Output the [x, y] coordinate of the center of the cell containing the given text.  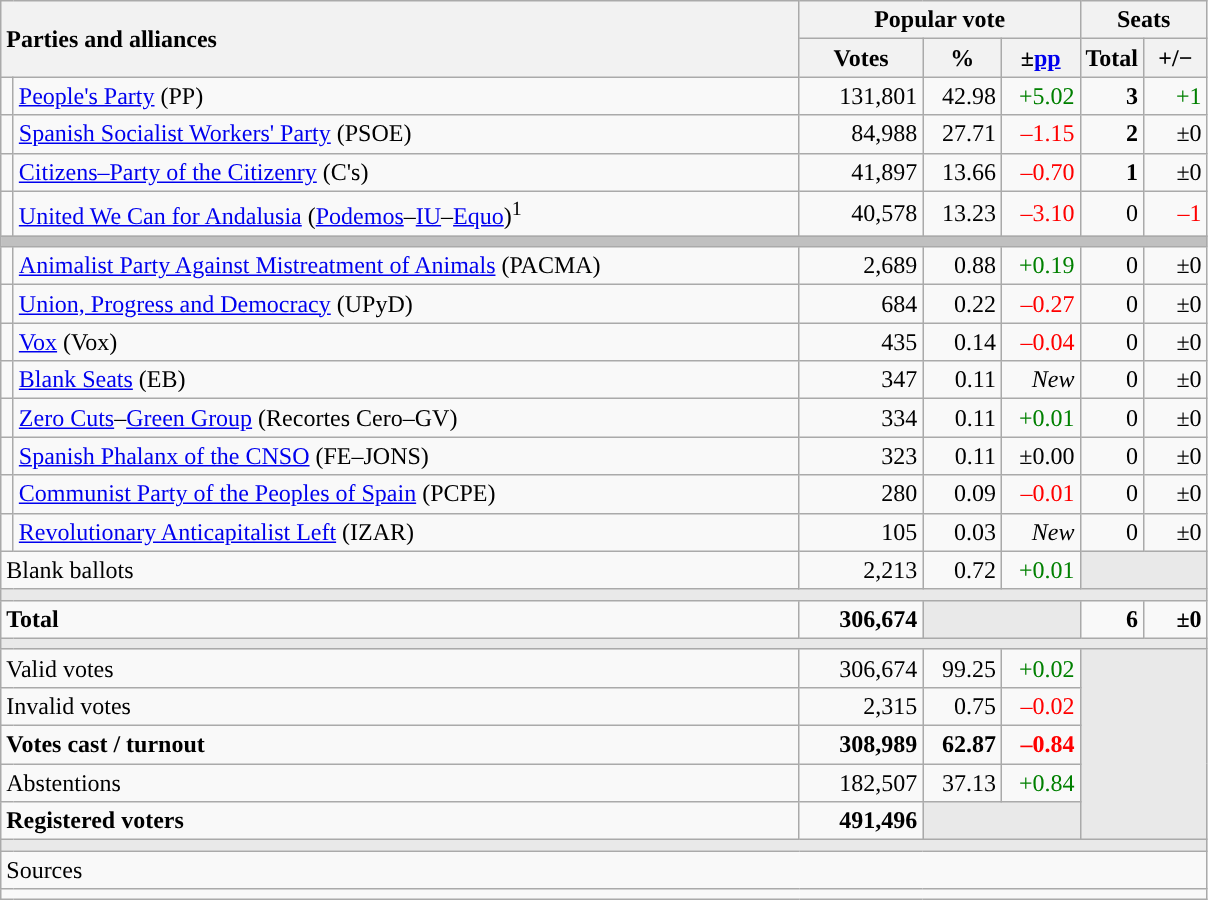
Valid votes [400, 668]
–0.01 [1040, 494]
Registered voters [400, 821]
334 [861, 418]
308,989 [861, 745]
±0.00 [1040, 456]
Blank Seats (EB) [406, 380]
–0.04 [1040, 342]
Spanish Phalanx of the CNSO (FE–JONS) [406, 456]
491,496 [861, 821]
40,578 [861, 214]
42.98 [962, 96]
0.03 [962, 532]
–0.02 [1040, 706]
2,315 [861, 706]
Votes cast / turnout [400, 745]
0.88 [962, 266]
13.66 [962, 172]
Zero Cuts–Green Group (Recortes Cero–GV) [406, 418]
Union, Progress and Democracy (UPyD) [406, 304]
+0.84 [1040, 783]
Votes [861, 58]
Spanish Socialist Workers' Party (PSOE) [406, 134]
0.75 [962, 706]
2,689 [861, 266]
Citizens–Party of the Citizenry (C's) [406, 172]
+0.02 [1040, 668]
+/− [1176, 58]
–0.84 [1040, 745]
62.87 [962, 745]
182,507 [861, 783]
–1 [1176, 214]
37.13 [962, 783]
+0.19 [1040, 266]
+5.02 [1040, 96]
+1 [1176, 96]
435 [861, 342]
United We Can for Andalusia (Podemos–IU–Equo)1 [406, 214]
347 [861, 380]
Vox (Vox) [406, 342]
0.72 [962, 570]
Revolutionary Anticapitalist Left (IZAR) [406, 532]
2,213 [861, 570]
Animalist Party Against Mistreatment of Animals (PACMA) [406, 266]
6 [1112, 619]
Parties and alliances [400, 39]
Sources [604, 870]
–3.10 [1040, 214]
–0.70 [1040, 172]
Seats [1144, 20]
People's Party (PP) [406, 96]
99.25 [962, 668]
0.14 [962, 342]
2 [1112, 134]
84,988 [861, 134]
105 [861, 532]
% [962, 58]
0.22 [962, 304]
±pp [1040, 58]
Communist Party of the Peoples of Spain (PCPE) [406, 494]
Abstentions [400, 783]
13.23 [962, 214]
0.09 [962, 494]
280 [861, 494]
–1.15 [1040, 134]
Invalid votes [400, 706]
27.71 [962, 134]
41,897 [861, 172]
–0.27 [1040, 304]
323 [861, 456]
Blank ballots [400, 570]
Popular vote [940, 20]
131,801 [861, 96]
3 [1112, 96]
1 [1112, 172]
684 [861, 304]
